Return (x, y) of the center of cell containing provided text 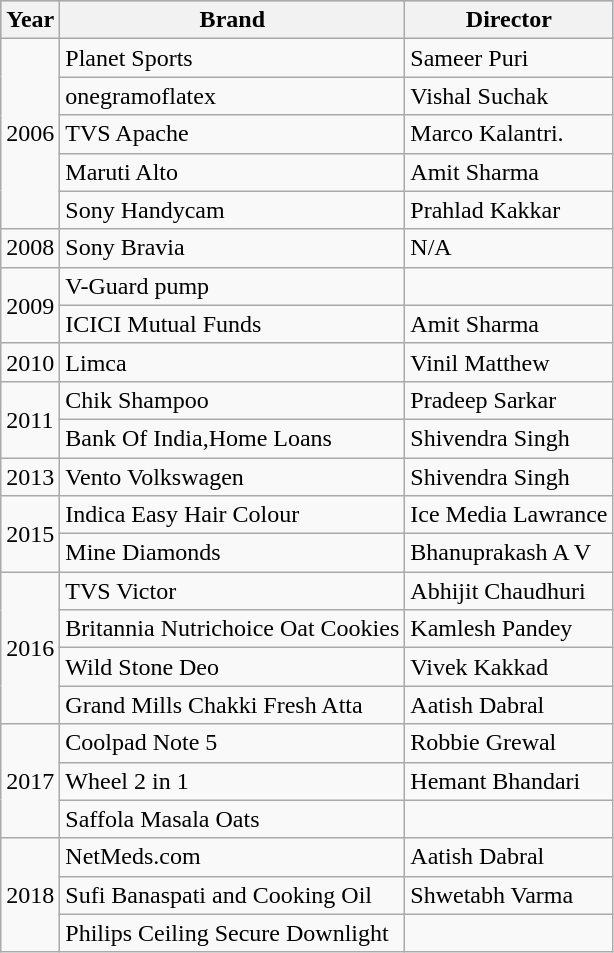
2009 (30, 305)
TVS Apache (232, 134)
Philips Ceiling Secure Downlight (232, 933)
2017 (30, 781)
Abhijit Chaudhuri (509, 591)
Brand (232, 20)
Sony Handycam (232, 210)
Indica Easy Hair Colour (232, 515)
onegramoflatex (232, 96)
TVS Victor (232, 591)
Marco Kalantri. (509, 134)
ICICI Mutual Funds (232, 324)
Britannia Nutrichoice Oat Cookies (232, 629)
2018 (30, 895)
Shwetabh Varma (509, 895)
Year (30, 20)
N/A (509, 248)
Saffola Masala Oats (232, 819)
2013 (30, 477)
Vinil Matthew (509, 362)
Vishal Suchak (509, 96)
Bank Of India,Home Loans (232, 438)
Sony Bravia (232, 248)
Vivek Kakkad (509, 667)
V-Guard pump (232, 286)
Sameer Puri (509, 58)
Grand Mills Chakki Fresh Atta (232, 705)
Prahlad Kakkar (509, 210)
Hemant Bhandari (509, 781)
Limca (232, 362)
2015 (30, 534)
Vento Volkswagen (232, 477)
Robbie Grewal (509, 743)
Kamlesh Pandey (509, 629)
2010 (30, 362)
Mine Diamonds (232, 553)
2006 (30, 134)
Wheel 2 in 1 (232, 781)
2011 (30, 419)
2008 (30, 248)
Sufi Banaspati and Cooking Oil (232, 895)
Pradeep Sarkar (509, 400)
Coolpad Note 5 (232, 743)
Maruti Alto (232, 172)
2016 (30, 648)
Bhanuprakash A V (509, 553)
Planet Sports (232, 58)
Director (509, 20)
NetMeds.com (232, 857)
Chik Shampoo (232, 400)
Ice Media Lawrance (509, 515)
Wild Stone Deo (232, 667)
